Search for the cell housing the specified text and yield its [X, Y] center coordinate. 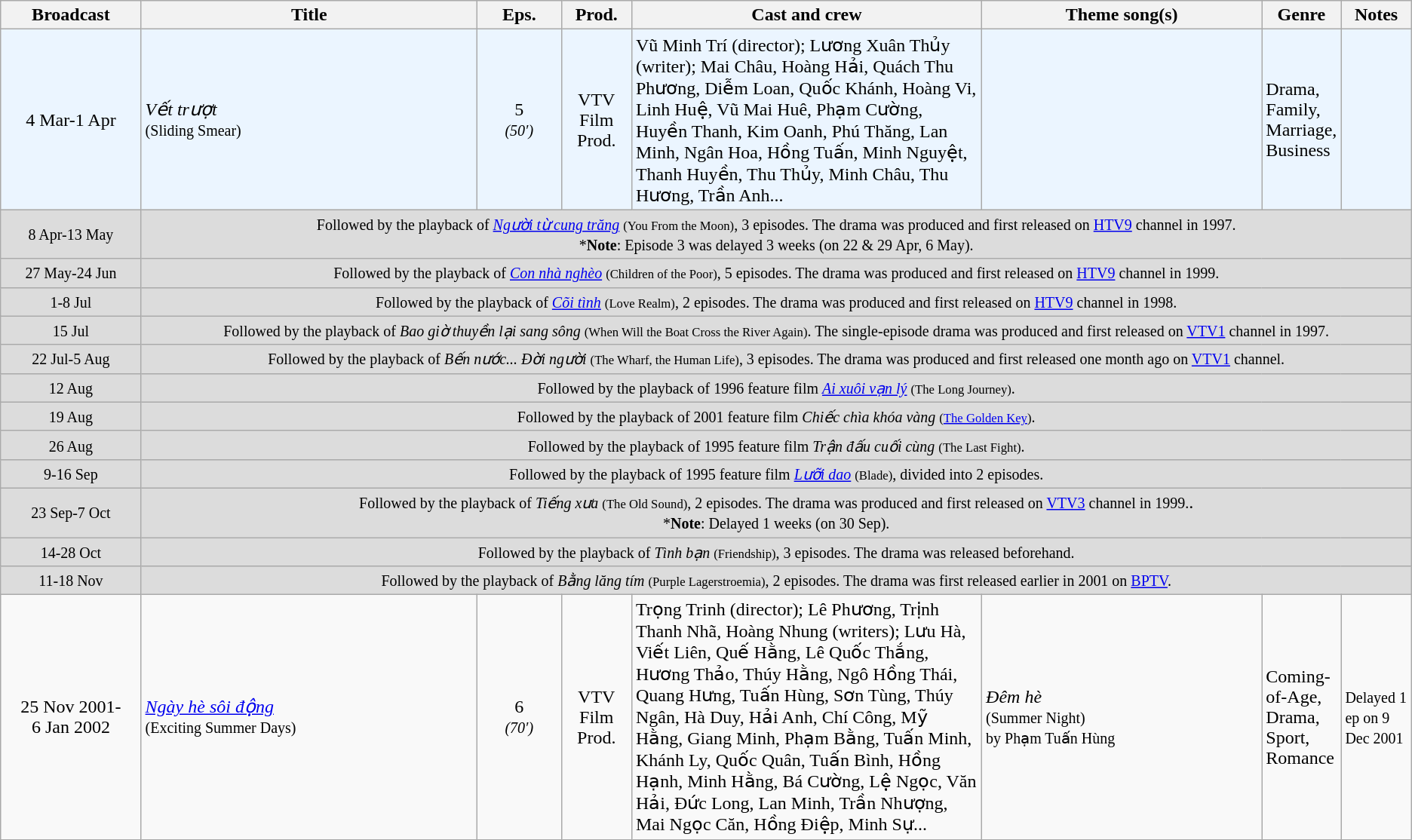
Ngày hè sôi động (Exciting Summer Days) [309, 718]
Drama, Family, Marriage, Business [1302, 119]
26 Aug [71, 445]
Followed by the playback of Bằng lăng tím (Purple Lagerstroemia), 2 episodes. The drama was first released earlier in 2001 on BPTV. [776, 581]
Followed by the playback of Tình bạn (Friendship), 3 episodes. The drama was released beforehand. [776, 551]
25 Nov 2001-6 Jan 2002 [71, 718]
Prod. [596, 15]
23 Sep-7 Oct [71, 513]
22 Jul-5 Aug [71, 359]
Followed by the playback of 1995 feature film Trận đấu cuối cùng (The Last Fight). [776, 445]
Followed by the playback of 2001 feature film Chiếc chìa khóa vàng (The Golden Key). [776, 416]
Followed by the playback of 1995 feature film Lưỡi dao (Blade), divided into 2 episodes. [776, 474]
14-28 Oct [71, 551]
Cast and crew [806, 15]
27 May-24 Jun [71, 273]
Followed by the playback of Con nhà nghèo (Children of the Poor), 5 episodes. The drama was produced and first released on HTV9 channel in 1999. [776, 273]
Theme song(s) [1122, 15]
Genre [1302, 15]
Eps. [519, 15]
9-16 Sep [71, 474]
Broadcast [71, 15]
Coming-of-Age, Drama, Sport, Romance [1302, 718]
1-8 Jul [71, 302]
6(70′) [519, 718]
12 Aug [71, 388]
Đêm hè(Summer Night)by Phạm Tuấn Hùng [1122, 718]
15 Jul [71, 330]
Followed by the playback of 1996 feature film Ai xuôi vạn lý (The Long Journey). [776, 388]
4 Mar-1 Apr [71, 119]
Followed by the playback of Cõi tình (Love Realm), 2 episodes. The drama was produced and first released on HTV9 channel in 1998. [776, 302]
19 Aug [71, 416]
8 Apr-13 May [71, 234]
Title [309, 15]
11-18 Nov [71, 581]
5(50′) [519, 119]
Notes [1376, 15]
Vết trượt (Sliding Smear) [309, 119]
Delayed 1 ep on 9 Dec 2001 [1376, 718]
